Provide the [X, Y] coordinate of the cell's center where the given text is located.  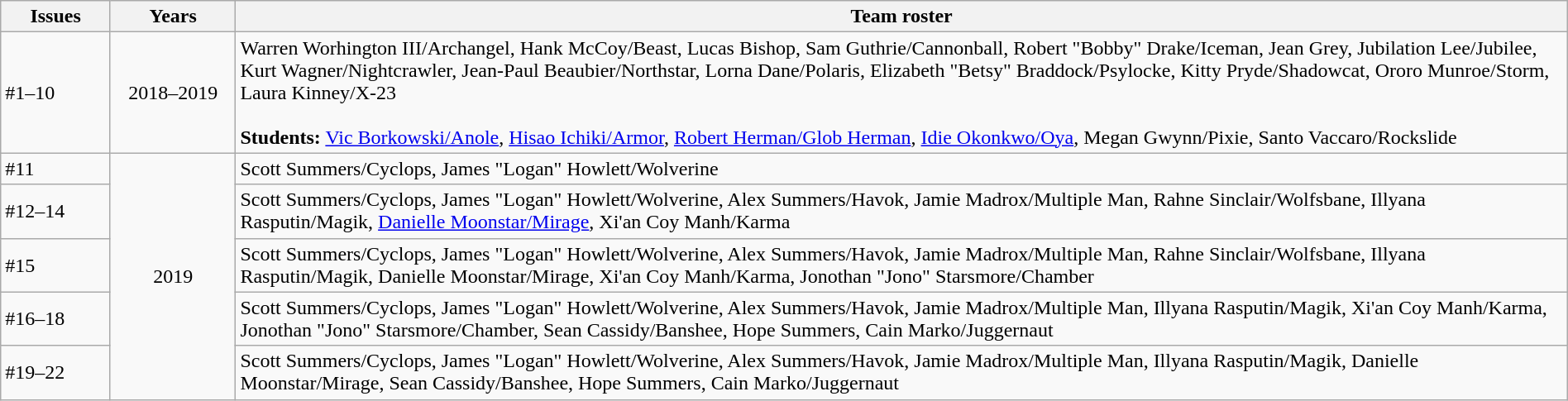
Scott Summers/Cyclops, James "Logan" Howlett/Wolverine [901, 169]
2019 [173, 276]
#15 [56, 265]
Team roster [901, 17]
#12–14 [56, 212]
#19–22 [56, 372]
#1–10 [56, 93]
#11 [56, 169]
#16–18 [56, 319]
Issues [56, 17]
2018–2019 [173, 93]
Years [173, 17]
